Output the [x, y] coordinate of the center of the cell containing the given text.  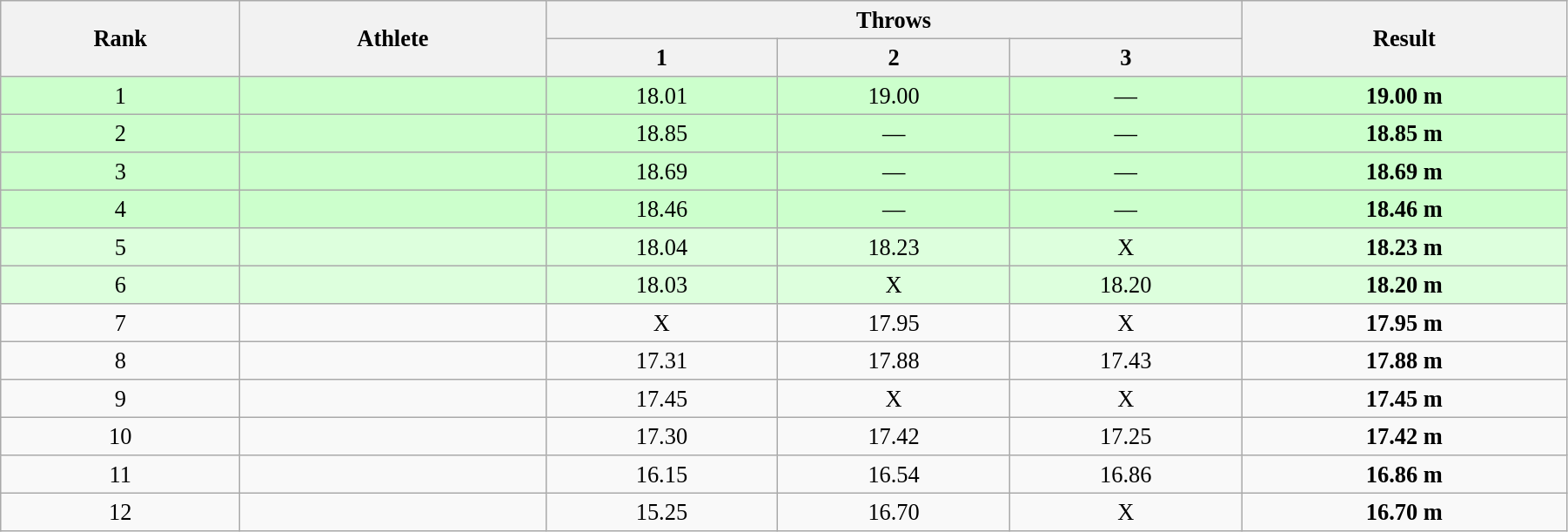
17.45 m [1404, 399]
18.69 m [1404, 172]
18.04 [661, 247]
12 [120, 512]
19.00 m [1404, 95]
17.25 [1126, 436]
17.88 [895, 360]
17.95 m [1404, 323]
17.30 [661, 436]
17.42 m [1404, 436]
17.43 [1126, 360]
16.86 m [1404, 475]
18.85 [661, 133]
19.00 [895, 95]
7 [120, 323]
16.86 [1126, 475]
18.23 m [1404, 247]
8 [120, 360]
18.46 [661, 209]
Result [1404, 38]
18.20 [1126, 285]
18.85 m [1404, 133]
4 [120, 209]
16.70 [895, 512]
6 [120, 285]
18.23 [895, 247]
Rank [120, 38]
Throws [894, 19]
17.31 [661, 360]
17.95 [895, 323]
18.46 m [1404, 209]
16.54 [895, 475]
16.70 m [1404, 512]
9 [120, 399]
5 [120, 247]
18.03 [661, 285]
16.15 [661, 475]
Athlete [393, 38]
15.25 [661, 512]
18.69 [661, 172]
18.01 [661, 95]
17.45 [661, 399]
17.88 m [1404, 360]
11 [120, 475]
17.42 [895, 436]
18.20 m [1404, 285]
10 [120, 436]
